Search for the cell housing the specified text and yield its (x, y) center coordinate. 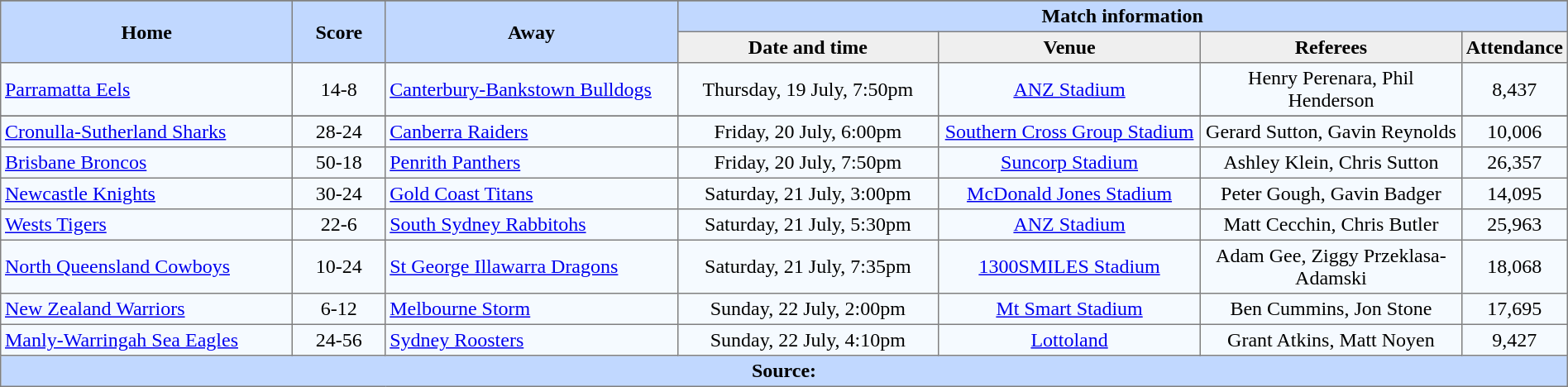
Adam Gee, Ziggy Przeklasa-Adamski (1331, 266)
Ashley Klein, Chris Sutton (1331, 163)
14,095 (1514, 193)
24-56 (339, 340)
Venue (1070, 47)
18,068 (1514, 266)
50-18 (339, 163)
Saturday, 21 July, 7:35pm (808, 266)
Saturday, 21 July, 5:30pm (808, 225)
25,963 (1514, 225)
10-24 (339, 266)
Southern Cross Group Stadium (1070, 131)
Melbourne Storm (531, 309)
Mt Smart Stadium (1070, 309)
Friday, 20 July, 6:00pm (808, 131)
Ben Cummins, Jon Stone (1331, 309)
Henry Perenara, Phil Henderson (1331, 89)
Sunday, 22 July, 2:00pm (808, 309)
Peter Gough, Gavin Badger (1331, 193)
Grant Atkins, Matt Noyen (1331, 340)
North Queensland Cowboys (147, 266)
Gerard Sutton, Gavin Reynolds (1331, 131)
Brisbane Broncos (147, 163)
1300SMILES Stadium (1070, 266)
Wests Tigers (147, 225)
McDonald Jones Stadium (1070, 193)
Thursday, 19 July, 7:50pm (808, 89)
New Zealand Warriors (147, 309)
Referees (1331, 47)
30-24 (339, 193)
Suncorp Stadium (1070, 163)
Attendance (1514, 47)
28-24 (339, 131)
Date and time (808, 47)
26,357 (1514, 163)
17,695 (1514, 309)
Sunday, 22 July, 4:10pm (808, 340)
Match information (1122, 17)
Source: (784, 371)
9,427 (1514, 340)
Score (339, 31)
Canberra Raiders (531, 131)
Newcastle Knights (147, 193)
Sydney Roosters (531, 340)
Lottoland (1070, 340)
Parramatta Eels (147, 89)
8,437 (1514, 89)
Canterbury-Bankstown Bulldogs (531, 89)
10,006 (1514, 131)
Gold Coast Titans (531, 193)
Cronulla-Sutherland Sharks (147, 131)
Away (531, 31)
Manly-Warringah Sea Eagles (147, 340)
Saturday, 21 July, 3:00pm (808, 193)
Home (147, 31)
14-8 (339, 89)
Friday, 20 July, 7:50pm (808, 163)
22-6 (339, 225)
South Sydney Rabbitohs (531, 225)
St George Illawarra Dragons (531, 266)
Matt Cecchin, Chris Butler (1331, 225)
Penrith Panthers (531, 163)
6-12 (339, 309)
